Search for the cell housing the specified text and yield its (x, y) center coordinate. 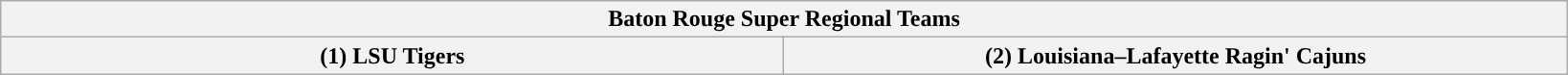
(1) LSU Tigers (392, 56)
Baton Rouge Super Regional Teams (784, 19)
(2) Louisiana–Lafayette Ragin' Cajuns (1176, 56)
